Search for the cell housing the specified text and yield its (X, Y) center coordinate. 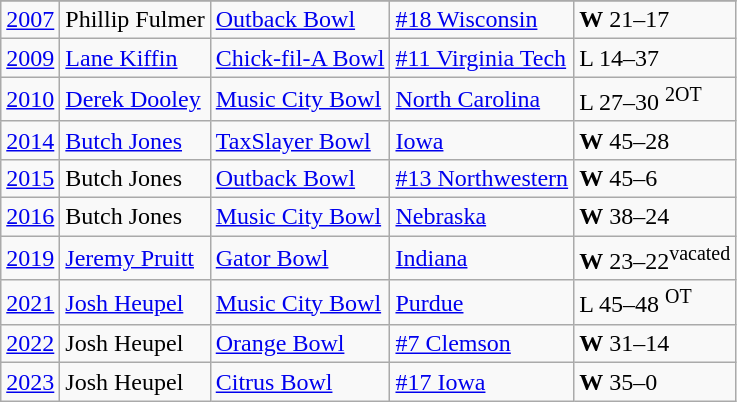
Lane Kiffin (135, 58)
2010 (30, 100)
Indiana (482, 258)
2009 (30, 58)
2019 (30, 258)
Jeremy Pruitt (135, 258)
W 31–14 (655, 344)
TaxSlayer Bowl (300, 140)
L 45–48 OT (655, 302)
2007 (30, 20)
2015 (30, 178)
#7 Clemson (482, 344)
Citrus Bowl (300, 382)
#17 Iowa (482, 382)
2023 (30, 382)
W 45–6 (655, 178)
Orange Bowl (300, 344)
2021 (30, 302)
#13 Northwestern (482, 178)
W 45–28 (655, 140)
W 38–24 (655, 217)
Nebraska (482, 217)
Phillip Fulmer (135, 20)
Purdue (482, 302)
Derek Dooley (135, 100)
L 14–37 (655, 58)
2022 (30, 344)
Chick-fil-A Bowl (300, 58)
2016 (30, 217)
W 35–0 (655, 382)
Iowa (482, 140)
L 27–30 2OT (655, 100)
W 23–22vacated (655, 258)
2014 (30, 140)
Gator Bowl (300, 258)
#18 Wisconsin (482, 20)
North Carolina (482, 100)
#11 Virginia Tech (482, 58)
W 21–17 (655, 20)
